Provide the (x, y) coordinate of the cell's center where the given text is located.  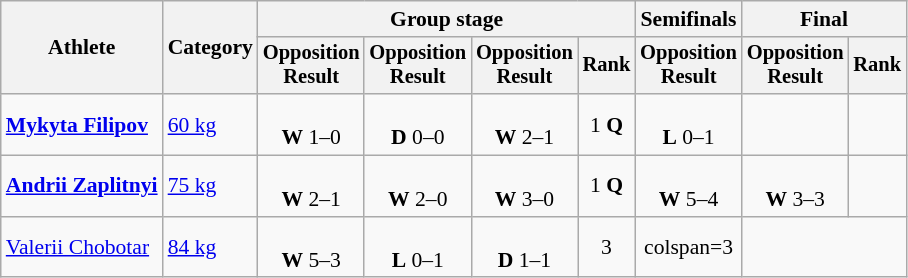
Mykyta Filipov (82, 124)
84 kg (210, 248)
75 kg (210, 186)
Andrii Zaplitnyi (82, 186)
W 5–3 (312, 248)
Category (210, 48)
60 kg (210, 124)
D 1–1 (524, 248)
W 3–0 (524, 186)
Athlete (82, 48)
W 5–4 (688, 186)
Semifinals (688, 19)
W 2–0 (418, 186)
D 0–0 (418, 124)
W 3–3 (796, 186)
Valerii Chobotar (82, 248)
Group stage (446, 19)
colspan=3 (688, 248)
Final (824, 19)
3 (607, 248)
W 1–0 (312, 124)
